Locate the cell with the specified text and output its [x, y] center coordinate. 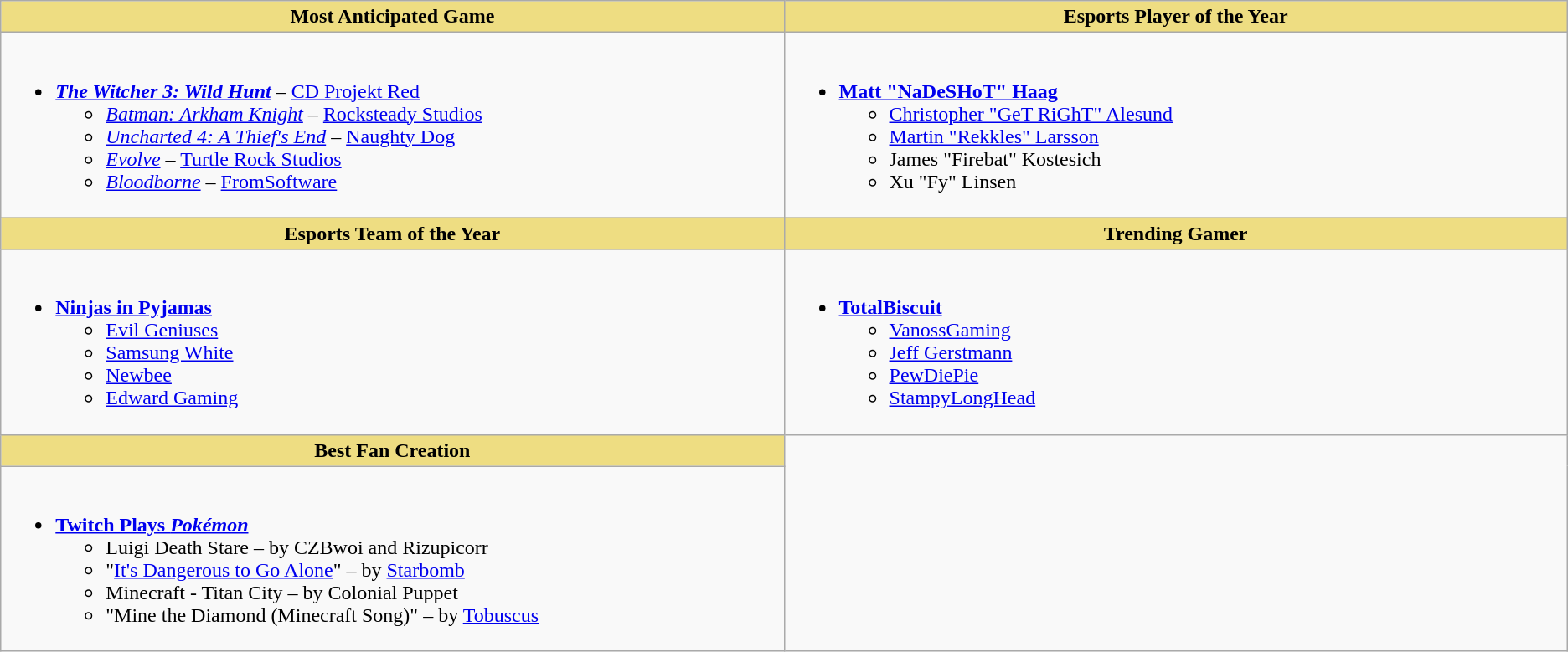
Best Fan Creation [392, 450]
Ninjas in PyjamasEvil GeniusesSamsung WhiteNewbeeEdward Gaming [392, 341]
Trending Gamer [1176, 234]
Matt "NaDeSHoT" HaagChristopher "GeT RiGhT" AlesundMartin "Rekkles" LarssonJames "Firebat" KostesichXu "Fy" Linsen [1176, 126]
TotalBiscuitVanossGamingJeff GerstmannPewDiePieStampyLongHead [1176, 341]
Esports Player of the Year [1176, 17]
Most Anticipated Game [392, 17]
Esports Team of the Year [392, 234]
